Pinpoint the cell where the given text exists, returning its (X, Y) midpoint coordinate. 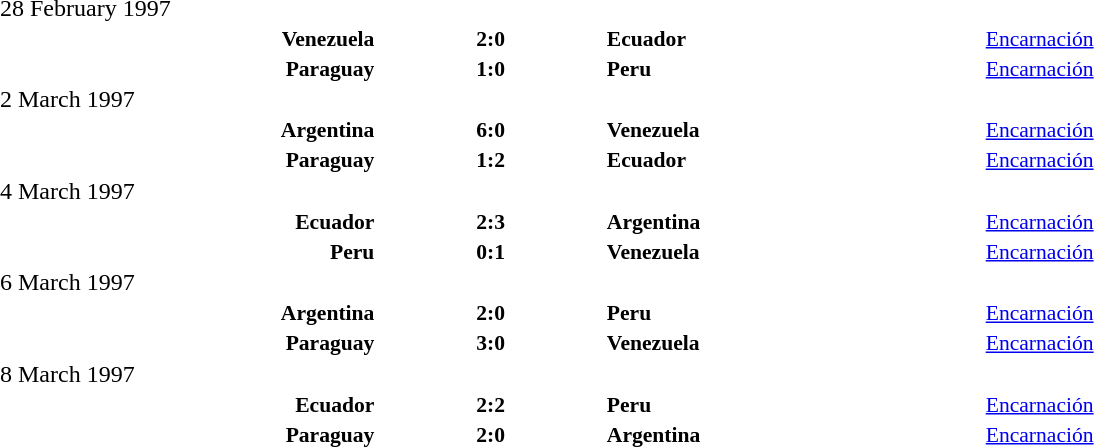
Argentina (794, 222)
3:0 (490, 343)
2:3 (490, 222)
6:0 (490, 130)
0:1 (490, 252)
1:0 (490, 68)
1:2 (490, 160)
2:2 (490, 404)
